Capture the cell that displays the provided text and extract its (X, Y) central coordinate. 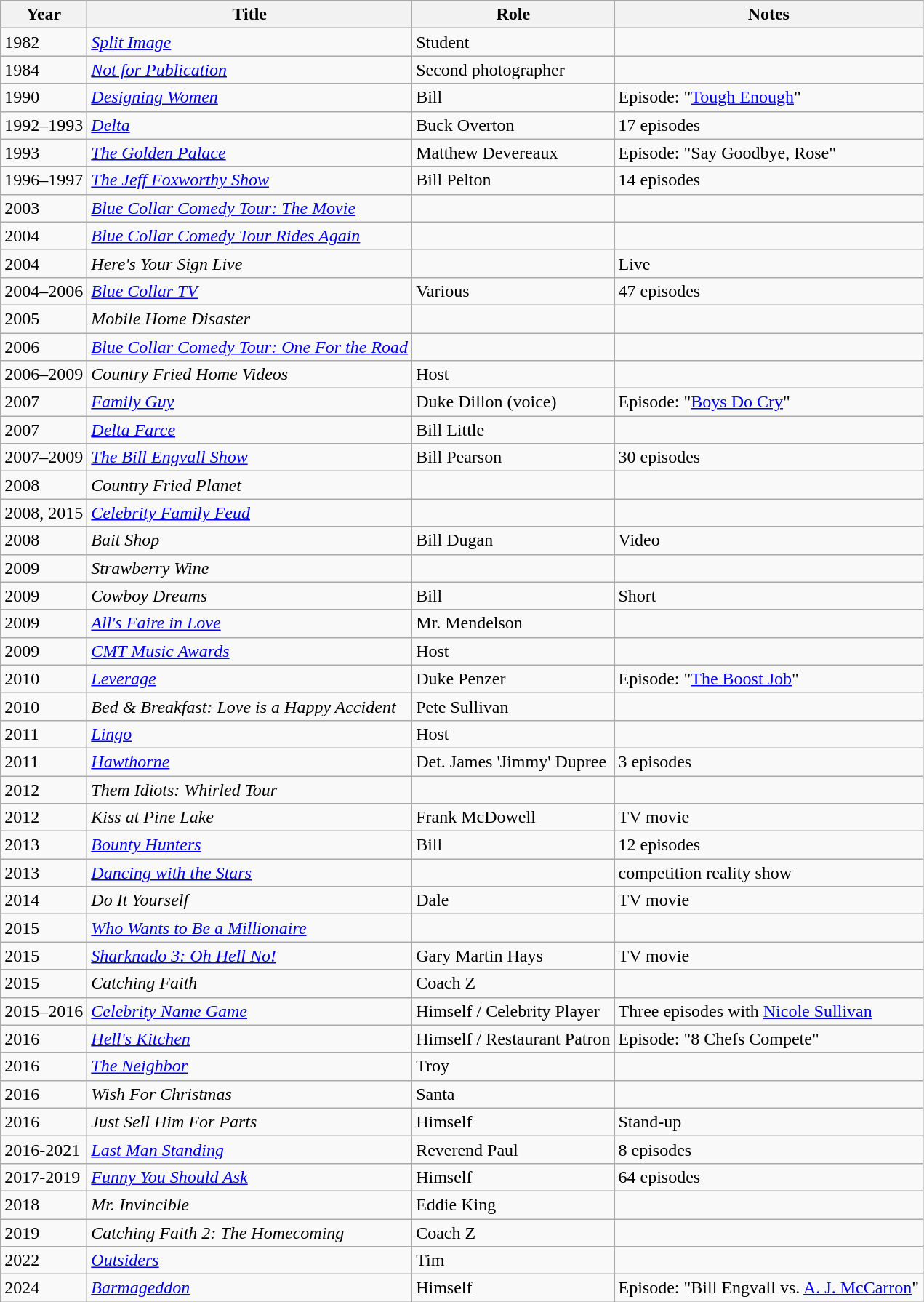
Blue Collar Comedy Tour: One For the Road (250, 347)
2022 (44, 1261)
Delta (250, 125)
1982 (44, 42)
Episode: "Tough Enough" (769, 97)
Hell's Kitchen (250, 1039)
Blue Collar TV (250, 291)
Here's Your Sign Live (250, 263)
Duke Penzer (513, 679)
Year (44, 15)
Video (769, 540)
Barmageddon (250, 1288)
Blue Collar Comedy Tour Rides Again (250, 236)
2016-2021 (44, 1149)
Episode: "The Boost Job" (769, 679)
Designing Women (250, 97)
Det. James 'Jimmy' Dupree (513, 762)
All's Faire in Love (250, 623)
Student (513, 42)
2007–2009 (44, 458)
The Bill Engvall Show (250, 458)
Bed & Breakfast: Love is a Happy Accident (250, 706)
Episode: "Bill Engvall vs. A. J. McCarron" (769, 1288)
Short (769, 596)
Lingo (250, 734)
Duke Dillon (voice) (513, 402)
Blue Collar Comedy Tour: The Movie (250, 208)
The Golden Palace (250, 153)
2024 (44, 1288)
Catching Faith 2: The Homecoming (250, 1233)
12 episodes (769, 845)
Celebrity Name Game (250, 1011)
Three episodes with Nicole Sullivan (769, 1011)
Matthew Devereaux (513, 153)
Kiss at Pine Lake (250, 818)
Gary Martin Hays (513, 956)
2018 (44, 1205)
Bait Shop (250, 540)
30 episodes (769, 458)
Mobile Home Disaster (250, 319)
14 episodes (769, 180)
Himself / Celebrity Player (513, 1011)
2006–2009 (44, 375)
2015–2016 (44, 1011)
1984 (44, 70)
1992–1993 (44, 125)
2019 (44, 1233)
Eddie King (513, 1205)
Family Guy (250, 402)
Title (250, 15)
Country Fried Planet (250, 485)
Reverend Paul (513, 1149)
Not for Publication (250, 70)
Leverage (250, 679)
Dale (513, 900)
The Neighbor (250, 1066)
8 episodes (769, 1149)
17 episodes (769, 125)
Role (513, 15)
Wish For Christmas (250, 1094)
Hawthorne (250, 762)
2004–2006 (44, 291)
Who Wants to Be a Millionaire (250, 928)
Catching Faith (250, 983)
2005 (44, 319)
Frank McDowell (513, 818)
Split Image (250, 42)
Second photographer (513, 70)
Bill Dugan (513, 540)
Bill Pelton (513, 180)
47 episodes (769, 291)
1990 (44, 97)
2014 (44, 900)
Episode: "Boys Do Cry" (769, 402)
Episode: "8 Chefs Compete" (769, 1039)
Mr. Mendelson (513, 623)
Delta Farce (250, 430)
Pete Sullivan (513, 706)
Episode: "Say Goodbye, Rose" (769, 153)
Notes (769, 15)
CMT Music Awards (250, 651)
Troy (513, 1066)
competition reality show (769, 873)
Last Man Standing (250, 1149)
2006 (44, 347)
Strawberry Wine (250, 568)
Cowboy Dreams (250, 596)
1996–1997 (44, 180)
Do It Yourself (250, 900)
Country Fried Home Videos (250, 375)
Bill Little (513, 430)
1993 (44, 153)
Stand-up (769, 1122)
2008, 2015 (44, 513)
Dancing with the Stars (250, 873)
Bill Pearson (513, 458)
3 episodes (769, 762)
Himself / Restaurant Patron (513, 1039)
Buck Overton (513, 125)
Funny You Should Ask (250, 1177)
Santa (513, 1094)
Tim (513, 1261)
2003 (44, 208)
Celebrity Family Feud (250, 513)
The Jeff Foxworthy Show (250, 180)
Outsiders (250, 1261)
Live (769, 263)
Bounty Hunters (250, 845)
Sharknado 3: Oh Hell No! (250, 956)
2017-2019 (44, 1177)
Just Sell Him For Parts (250, 1122)
Them Idiots: Whirled Tour (250, 789)
64 episodes (769, 1177)
Mr. Invincible (250, 1205)
Various (513, 291)
